Output the [X, Y] coordinate of the center of the cell containing the given text.  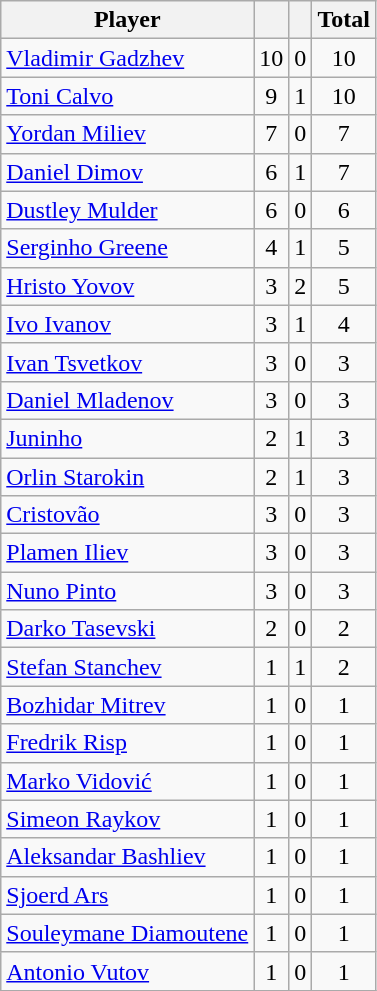
Ivan Tsvetkov [128, 362]
Antonio Vutov [128, 971]
Yordan Miliev [128, 134]
Daniel Dimov [128, 172]
Plamen Iliev [128, 553]
Daniel Mladenov [128, 400]
Marko Vidović [128, 781]
Vladimir Gadzhev [128, 58]
Player [128, 20]
Darko Tasevski [128, 629]
Bozhidar Mitrev [128, 705]
9 [272, 96]
Toni Calvo [128, 96]
Dustley Mulder [128, 210]
Juninho [128, 438]
Aleksandar Bashliev [128, 857]
Nuno Pinto [128, 591]
Souleymane Diamoutene [128, 933]
Fredrik Risp [128, 743]
Total [344, 20]
Cristovão [128, 515]
Hristo Yovov [128, 286]
Sjoerd Ars [128, 895]
Stefan Stanchev [128, 667]
Simeon Raykov [128, 819]
Orlin Starokin [128, 477]
Serginho Greene [128, 248]
Ivo Ivanov [128, 324]
